Determine the (X, Y) coordinate at the center of the cell enclosing the given text.  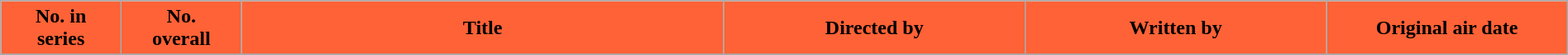
No.overall (181, 28)
Title (483, 28)
Directed by (874, 28)
No. inseries (61, 28)
Written by (1175, 28)
Original air date (1447, 28)
